Return (x, y) of the center of cell containing provided text 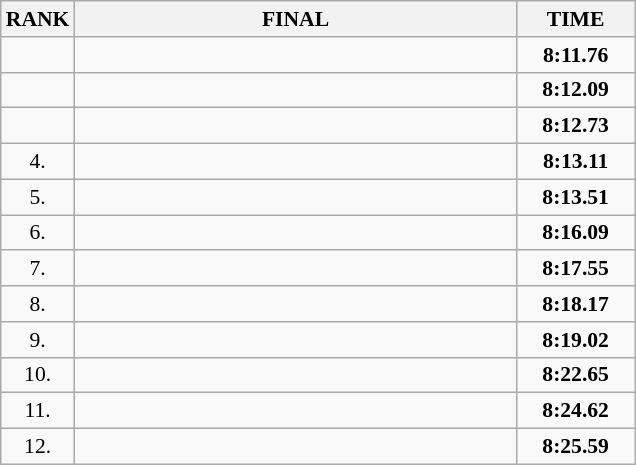
8:24.62 (576, 411)
8:19.02 (576, 340)
FINAL (295, 19)
4. (38, 162)
8:13.51 (576, 197)
8:16.09 (576, 233)
8:17.55 (576, 269)
8:18.17 (576, 304)
7. (38, 269)
RANK (38, 19)
11. (38, 411)
8:12.09 (576, 90)
12. (38, 447)
8. (38, 304)
10. (38, 375)
5. (38, 197)
6. (38, 233)
8:11.76 (576, 55)
8:22.65 (576, 375)
9. (38, 340)
TIME (576, 19)
8:13.11 (576, 162)
8:25.59 (576, 447)
8:12.73 (576, 126)
